Extract the [x, y] coordinate from the center of the cell holding the provided text.  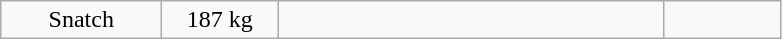
Snatch [82, 20]
187 kg [220, 20]
